Scan for the cell matching the given text and deliver its (x, y) coordinate at center. 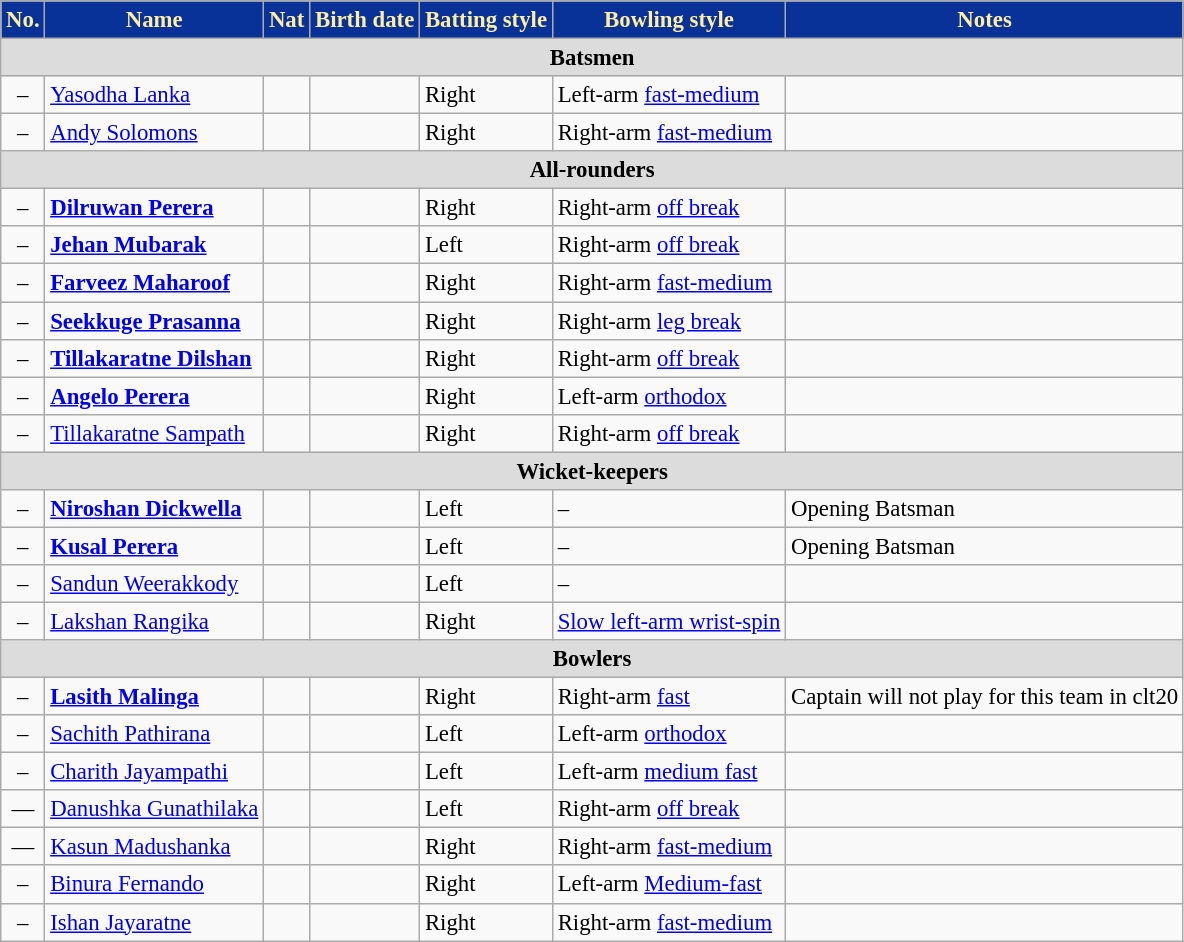
Farveez Maharoof (154, 283)
Batting style (486, 20)
Tillakaratne Sampath (154, 433)
Name (154, 20)
Dilruwan Perera (154, 208)
Yasodha Lanka (154, 95)
Captain will not play for this team in clt20 (985, 697)
Binura Fernando (154, 885)
Sachith Pathirana (154, 734)
Seekkuge Prasanna (154, 321)
Left-arm medium fast (668, 772)
Niroshan Dickwella (154, 509)
Nat (287, 20)
Left-arm fast-medium (668, 95)
Angelo Perera (154, 396)
Danushka Gunathilaka (154, 809)
Birth date (365, 20)
Bowlers (592, 659)
Slow left-arm wrist-spin (668, 621)
Notes (985, 20)
Sandun Weerakkody (154, 584)
Left-arm Medium-fast (668, 885)
Lakshan Rangika (154, 621)
Bowling style (668, 20)
Kasun Madushanka (154, 847)
Ishan Jayaratne (154, 922)
Jehan Mubarak (154, 245)
Right-arm fast (668, 697)
Lasith Malinga (154, 697)
Andy Solomons (154, 133)
Tillakaratne Dilshan (154, 358)
Batsmen (592, 58)
Kusal Perera (154, 546)
Right-arm leg break (668, 321)
No. (23, 20)
Wicket-keepers (592, 471)
Charith Jayampathi (154, 772)
All-rounders (592, 170)
